Locate the cell with the specified text and output its [X, Y] center coordinate. 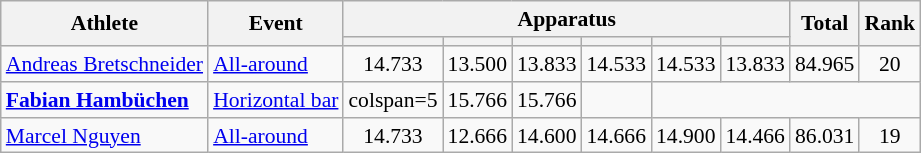
14.733 [392, 64]
Apparatus [566, 19]
13.500 [478, 64]
colspan=5 [392, 100]
Total [824, 24]
Event [276, 24]
Horizontal bar [276, 100]
All-around [276, 64]
Athlete [104, 24]
Andreas Bretschneider [104, 64]
Fabian Hambüchen [104, 100]
Rank [890, 24]
84.965 [824, 64]
20 [890, 64]
